Pinpoint the cell where the given text exists, returning its [X, Y] midpoint coordinate. 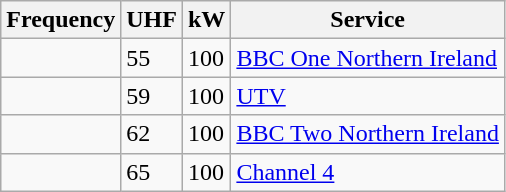
UHF [152, 20]
kW [206, 20]
Frequency [61, 20]
BBC One Northern Ireland [368, 58]
55 [152, 58]
62 [152, 134]
UTV [368, 96]
Channel 4 [368, 172]
65 [152, 172]
59 [152, 96]
Service [368, 20]
BBC Two Northern Ireland [368, 134]
